Locate the cell with the specified text and output its (X, Y) center coordinate. 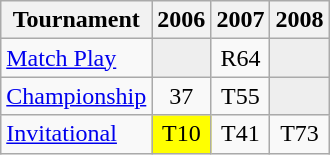
R64 (240, 58)
T73 (300, 134)
T10 (182, 134)
Championship (76, 96)
T55 (240, 96)
2007 (240, 20)
Invitational (76, 134)
37 (182, 96)
2006 (182, 20)
Match Play (76, 58)
T41 (240, 134)
2008 (300, 20)
Tournament (76, 20)
